Search for the cell housing the specified text and yield its [X, Y] center coordinate. 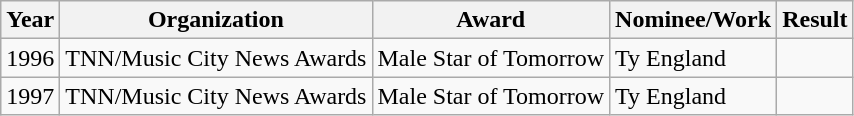
1996 [30, 58]
Nominee/Work [694, 20]
Organization [216, 20]
Award [491, 20]
Result [815, 20]
Year [30, 20]
1997 [30, 96]
